Detect which cell encompasses the target text, then output its [X, Y] center coordinate. 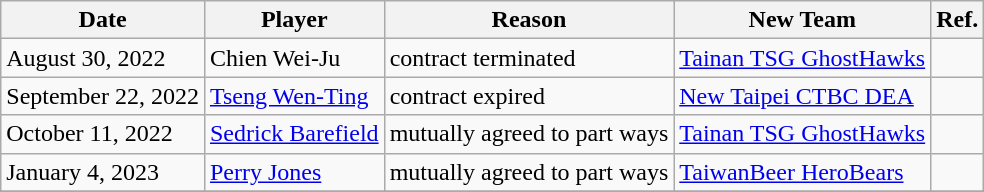
Reason [529, 20]
Sedrick Barefield [294, 134]
September 22, 2022 [103, 96]
August 30, 2022 [103, 58]
Perry Jones [294, 172]
New Taipei CTBC DEA [802, 96]
Ref. [958, 20]
New Team [802, 20]
contract expired [529, 96]
Tseng Wen-Ting [294, 96]
January 4, 2023 [103, 172]
contract terminated [529, 58]
Player [294, 20]
TaiwanBeer HeroBears [802, 172]
October 11, 2022 [103, 134]
Date [103, 20]
Chien Wei-Ju [294, 58]
